Locate the cell with the specified text and output its [x, y] center coordinate. 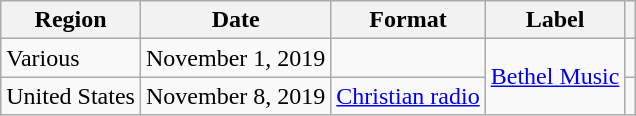
Bethel Music [555, 77]
November 8, 2019 [235, 96]
Date [235, 20]
Format [408, 20]
United States [71, 96]
Region [71, 20]
Various [71, 58]
November 1, 2019 [235, 58]
Label [555, 20]
Christian radio [408, 96]
